Search for the cell housing the specified text and yield its (X, Y) center coordinate. 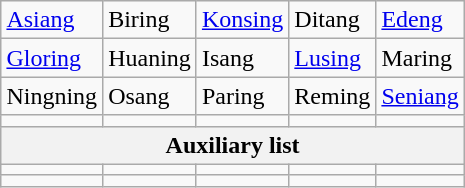
Osang (150, 96)
Isang (242, 58)
Seniang (420, 96)
Konsing (242, 20)
Biring (150, 20)
Reming (332, 96)
Ningning (52, 96)
Gloring (52, 58)
Maring (420, 58)
Edeng (420, 20)
Huaning (150, 58)
Auxiliary list (232, 145)
Paring (242, 96)
Lusing (332, 58)
Asiang (52, 20)
Ditang (332, 20)
